Provide the (x, y) coordinate of the cell's center where the given text is located.  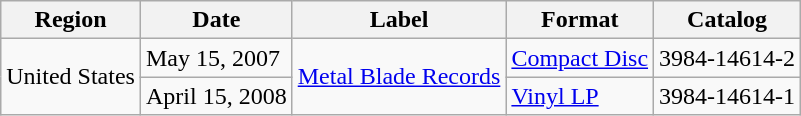
April 15, 2008 (216, 96)
3984-14614-2 (728, 58)
May 15, 2007 (216, 58)
Label (399, 20)
Metal Blade Records (399, 77)
Region (71, 20)
Vinyl LP (580, 96)
3984-14614-1 (728, 96)
United States (71, 77)
Compact Disc (580, 58)
Date (216, 20)
Catalog (728, 20)
Format (580, 20)
